From the cell containing the given text, extract its center point as [X, Y] coordinate. 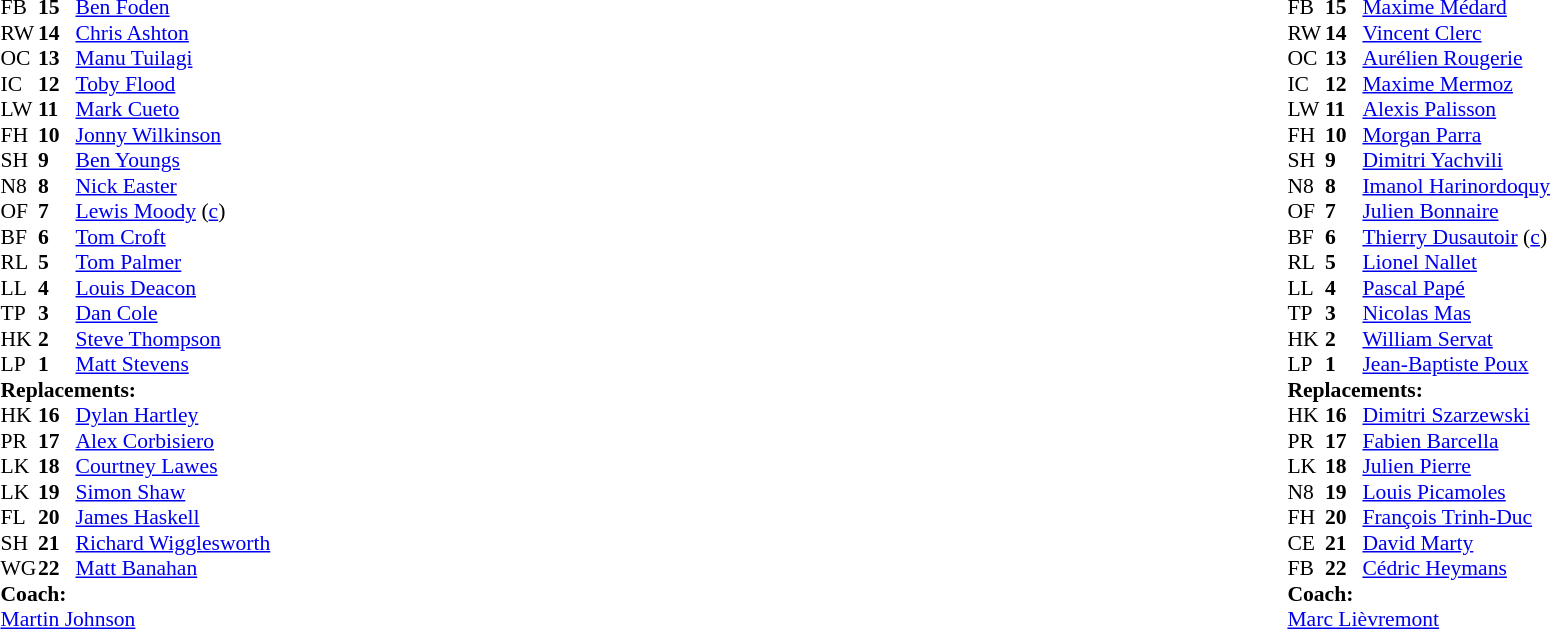
Dan Cole [174, 313]
Fabien Barcella [1456, 441]
Jean-Baptiste Poux [1456, 365]
Nick Easter [174, 186]
Matt Banahan [174, 569]
Alexis Palisson [1456, 109]
Dylan Hartley [174, 415]
Mark Cueto [174, 109]
Dimitri Szarzewski [1456, 415]
Matt Stevens [174, 365]
Julien Pierre [1456, 467]
Julien Bonnaire [1456, 211]
Tom Palmer [174, 263]
Vincent Clerc [1456, 33]
Imanol Harinordoquy [1456, 186]
Jonny Wilkinson [174, 135]
Morgan Parra [1456, 135]
François Trinh-Duc [1456, 517]
Pascal Papé [1456, 288]
Courtney Lawes [174, 467]
Dimitri Yachvili [1456, 161]
WG [19, 569]
James Haskell [174, 517]
Simon Shaw [174, 492]
Nicolas Mas [1456, 313]
Louis Picamoles [1456, 492]
Richard Wigglesworth [174, 543]
Thierry Dusautoir (c) [1456, 237]
Maxime Mermoz [1456, 84]
Lionel Nallet [1456, 263]
Tom Croft [174, 237]
Louis Deacon [174, 288]
William Servat [1456, 339]
Ben Youngs [174, 161]
Cédric Heymans [1456, 569]
FL [19, 517]
Steve Thompson [174, 339]
Aurélien Rougerie [1456, 59]
FB [1306, 569]
Toby Flood [174, 84]
Alex Corbisiero [174, 441]
Manu Tuilagi [174, 59]
Lewis Moody (c) [174, 211]
David Marty [1456, 543]
Chris Ashton [174, 33]
CE [1306, 543]
